Return [x, y] of the center of cell containing provided text 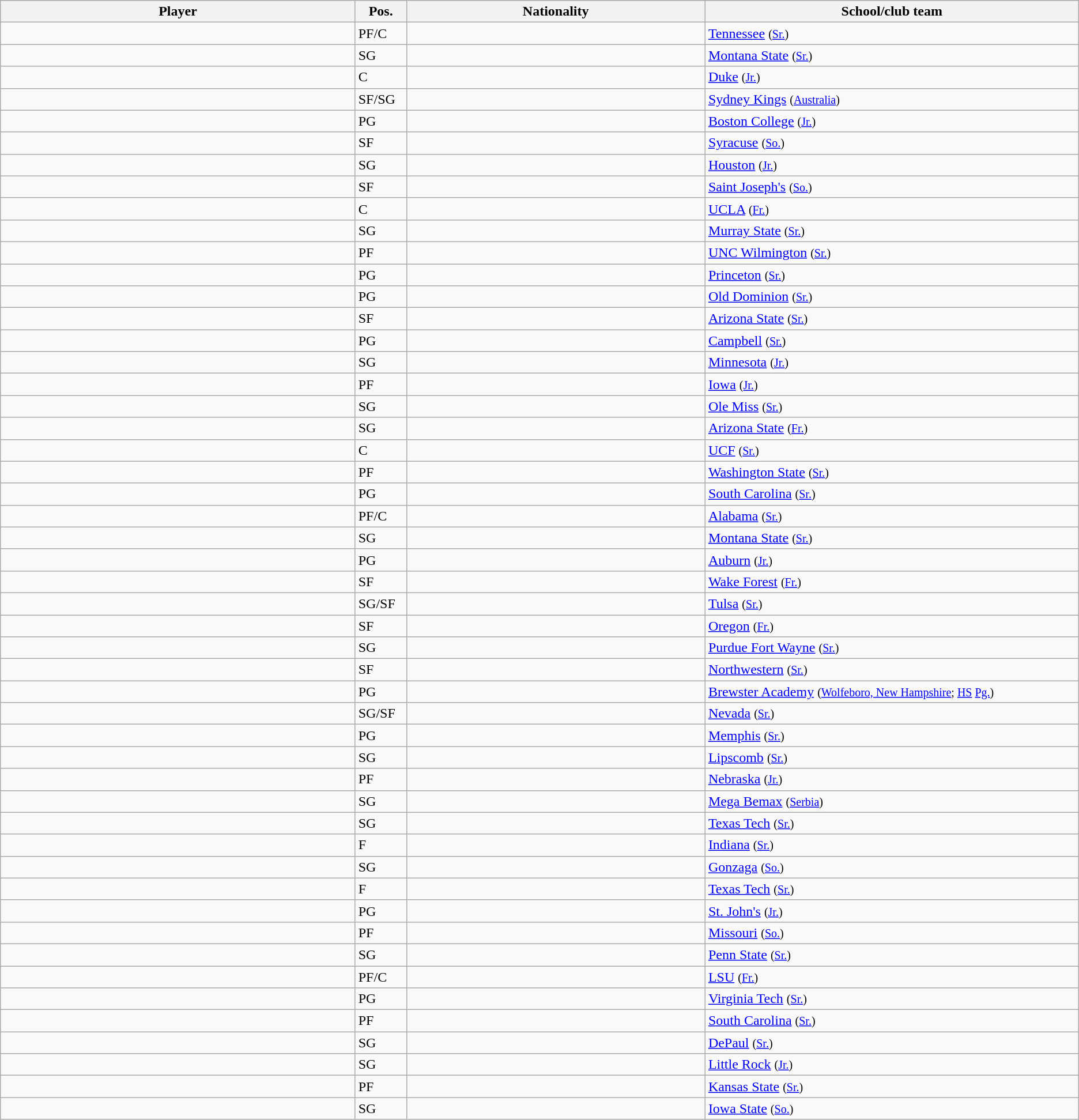
Iowa (Jr.) [892, 384]
Ole Miss (Sr.) [892, 406]
Pos. [380, 12]
Iowa State (So.) [892, 1108]
Arizona State (Sr.) [892, 319]
Duke (Jr.) [892, 77]
Oregon (Fr.) [892, 625]
DePaul (Sr.) [892, 1043]
Brewster Academy (Wolfeboro, New Hampshire; HS Pg.) [892, 692]
Lipscomb (Sr.) [892, 757]
Memphis (Sr.) [892, 736]
School/club team [892, 12]
Sydney Kings (Australia) [892, 99]
UNC Wilmington (Sr.) [892, 252]
Kansas State (Sr.) [892, 1087]
Murray State (Sr.) [892, 231]
Little Rock (Jr.) [892, 1065]
Princeton (Sr.) [892, 275]
Wake Forest (Fr.) [892, 582]
Saint Joseph's (So.) [892, 187]
Tulsa (Sr.) [892, 604]
Nevada (Sr.) [892, 714]
Alabama (Sr.) [892, 516]
Syracuse (So.) [892, 143]
Campbell (Sr.) [892, 341]
Northwestern (Sr.) [892, 670]
Tennessee (Sr.) [892, 33]
Nebraska (Jr.) [892, 779]
Mega Bemax (Serbia) [892, 801]
UCLA (Fr.) [892, 209]
LSU (Fr.) [892, 977]
Purdue Fort Wayne (Sr.) [892, 648]
Nationality [556, 12]
Old Dominion (Sr.) [892, 297]
Boston College (Jr.) [892, 121]
Missouri (So.) [892, 933]
Virginia Tech (Sr.) [892, 999]
Washington State (Sr.) [892, 472]
Minnesota (Jr.) [892, 363]
St. John's (Jr.) [892, 911]
Arizona State (Fr.) [892, 428]
Player [178, 12]
Indiana (Sr.) [892, 845]
Auburn (Jr.) [892, 560]
UCF (Sr.) [892, 450]
Houston (Jr.) [892, 165]
Gonzaga (So.) [892, 867]
SF/SG [380, 99]
Penn State (Sr.) [892, 955]
